Capture the cell that displays the provided text and extract its [x, y] central coordinate. 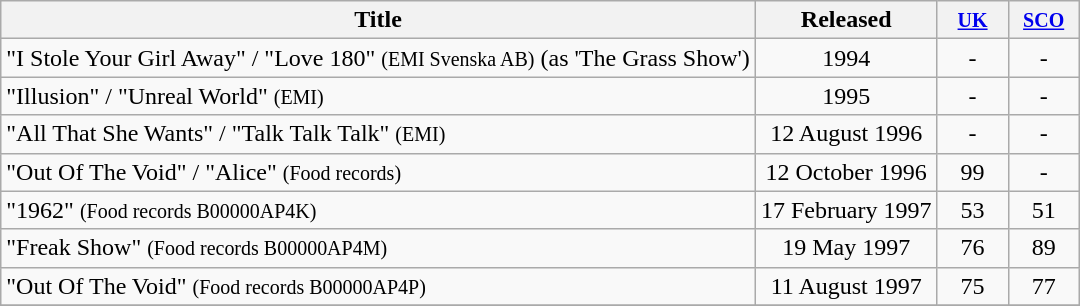
11 August 1997 [846, 286]
"Out Of The Void" (Food records B00000AP4P) [378, 286]
Title [378, 20]
"Freak Show" (Food records B00000AP4M) [378, 248]
"I Stole Your Girl Away" / "Love 180" (EMI Svenska AB) (as 'The Grass Show') [378, 58]
1995 [846, 96]
17 February 1997 [846, 210]
12 October 1996 [846, 172]
53 [972, 210]
Released [846, 20]
"All That She Wants" / "Talk Talk Talk" (EMI) [378, 134]
UK [972, 20]
75 [972, 286]
"Out Of The Void" / "Alice" (Food records) [378, 172]
51 [1044, 210]
99 [972, 172]
"Illusion" / "Unreal World" (EMI) [378, 96]
"1962" (Food records B00000AP4K) [378, 210]
SCO [1044, 20]
76 [972, 248]
19 May 1997 [846, 248]
1994 [846, 58]
89 [1044, 248]
12 August 1996 [846, 134]
77 [1044, 286]
